Find where the given text appears and provide that cell's center as [X, Y] coordinate. 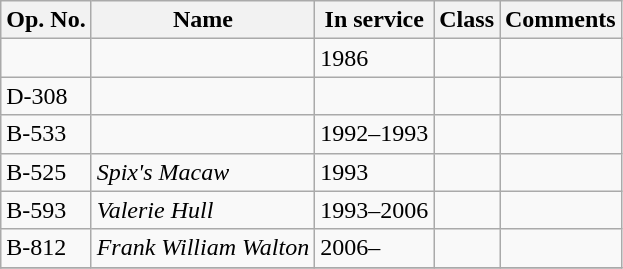
1992–1993 [374, 134]
Name [203, 20]
1993 [374, 172]
B-525 [46, 172]
D-308 [46, 96]
2006– [374, 248]
B-812 [46, 248]
In service [374, 20]
Class [467, 20]
Frank William Walton [203, 248]
1993–2006 [374, 210]
Comments [561, 20]
Spix's Macaw [203, 172]
B-593 [46, 210]
B-533 [46, 134]
Valerie Hull [203, 210]
Op. No. [46, 20]
1986 [374, 58]
